Find where the given text appears and provide that cell's center as (x, y) coordinate. 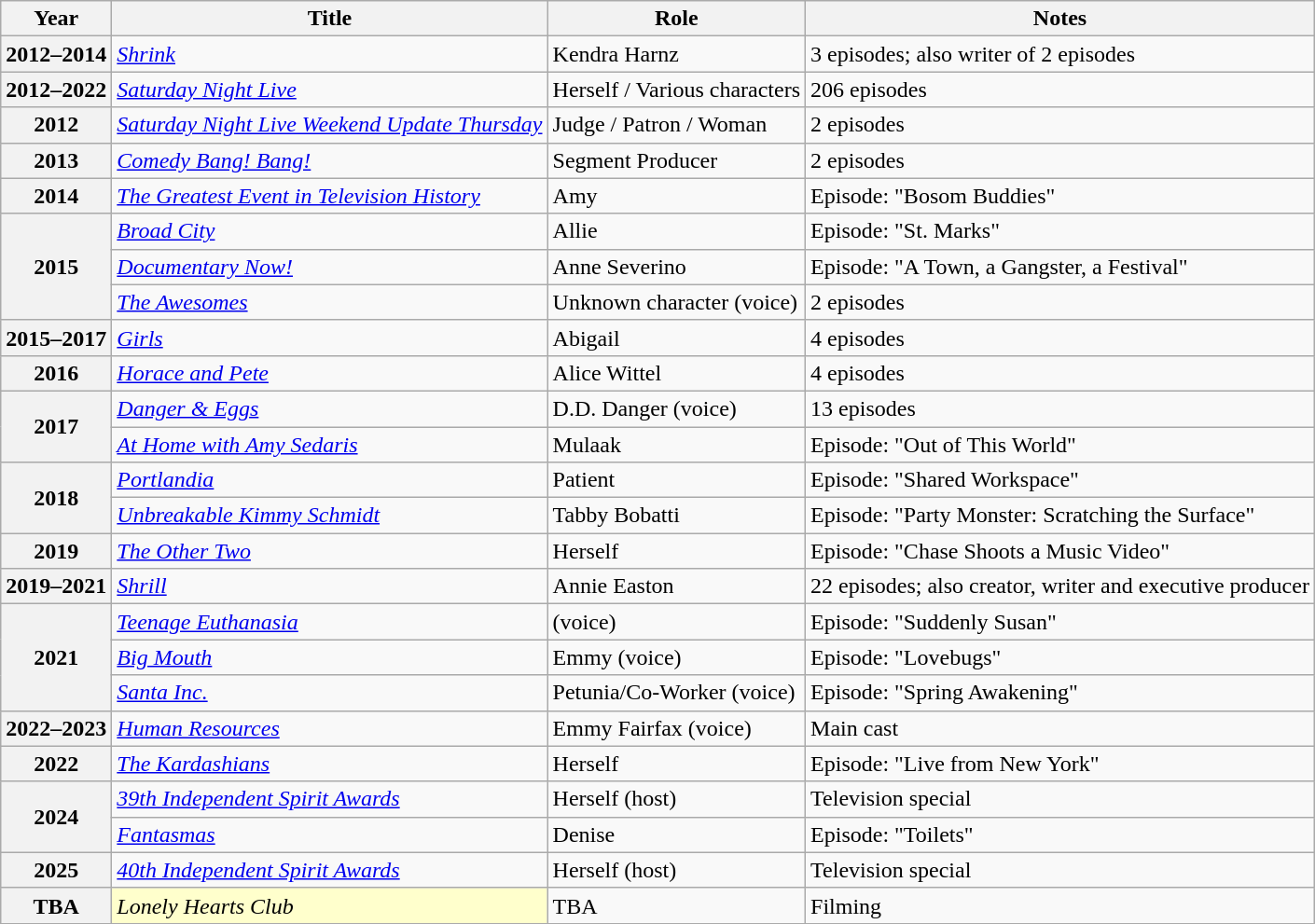
Main cast (1060, 728)
2017 (56, 426)
The Kardashians (330, 764)
Episode: "Shared Workspace" (1060, 480)
(voice) (677, 622)
22 episodes; also creator, writer and executive producer (1060, 586)
39th Independent Spirit Awards (330, 799)
D.D. Danger (voice) (677, 408)
Big Mouth (330, 657)
Documentary Now! (330, 267)
Notes (1060, 19)
Saturday Night Live Weekend Update Thursday (330, 125)
Petunia/Co-Worker (voice) (677, 693)
2014 (56, 196)
Santa Inc. (330, 693)
Comedy Bang! Bang! (330, 160)
2019–2021 (56, 586)
2022–2023 (56, 728)
2018 (56, 498)
Unbreakable Kimmy Schmidt (330, 516)
Human Resources (330, 728)
Segment Producer (677, 160)
Title (330, 19)
Shrill (330, 586)
Horace and Pete (330, 373)
Episode: "St. Marks" (1060, 231)
2019 (56, 551)
Shrink (330, 54)
The Greatest Event in Television History (330, 196)
Episode: "Toilets" (1060, 834)
Filming (1060, 905)
2012–2014 (56, 54)
Episode: "A Town, a Gangster, a Festival" (1060, 267)
Episode: "Suddenly Susan" (1060, 622)
3 episodes; also writer of 2 episodes (1060, 54)
Teenage Euthanasia (330, 622)
2012–2022 (56, 90)
Episode: "Spring Awakening" (1060, 693)
2016 (56, 373)
Girls (330, 338)
Episode: "Out of This World" (1060, 445)
Broad City (330, 231)
Anne Severino (677, 267)
40th Independent Spirit Awards (330, 870)
2024 (56, 817)
Saturday Night Live (330, 90)
Mulaak (677, 445)
2012 (56, 125)
Denise (677, 834)
206 episodes (1060, 90)
Episode: "Party Monster: Scratching the Surface" (1060, 516)
Danger & Eggs (330, 408)
2013 (56, 160)
Judge / Patron / Woman (677, 125)
Unknown character (voice) (677, 302)
2022 (56, 764)
2025 (56, 870)
At Home with Amy Sedaris (330, 445)
Lonely Hearts Club (330, 905)
Role (677, 19)
2021 (56, 657)
Annie Easton (677, 586)
Abigail (677, 338)
Episode: "Bosom Buddies" (1060, 196)
Kendra Harnz (677, 54)
Amy (677, 196)
Allie (677, 231)
Tabby Bobatti (677, 516)
2015 (56, 267)
2015–2017 (56, 338)
13 episodes (1060, 408)
The Other Two (330, 551)
Emmy (voice) (677, 657)
Emmy Fairfax (voice) (677, 728)
Herself / Various characters (677, 90)
The Awesomes (330, 302)
Patient (677, 480)
Alice Wittel (677, 373)
Episode: "Chase Shoots a Music Video" (1060, 551)
Episode: "Live from New York" (1060, 764)
Fantasmas (330, 834)
Portlandia (330, 480)
Year (56, 19)
Episode: "Lovebugs" (1060, 657)
